Detect which cell encompasses the target text, then output its (x, y) center coordinate. 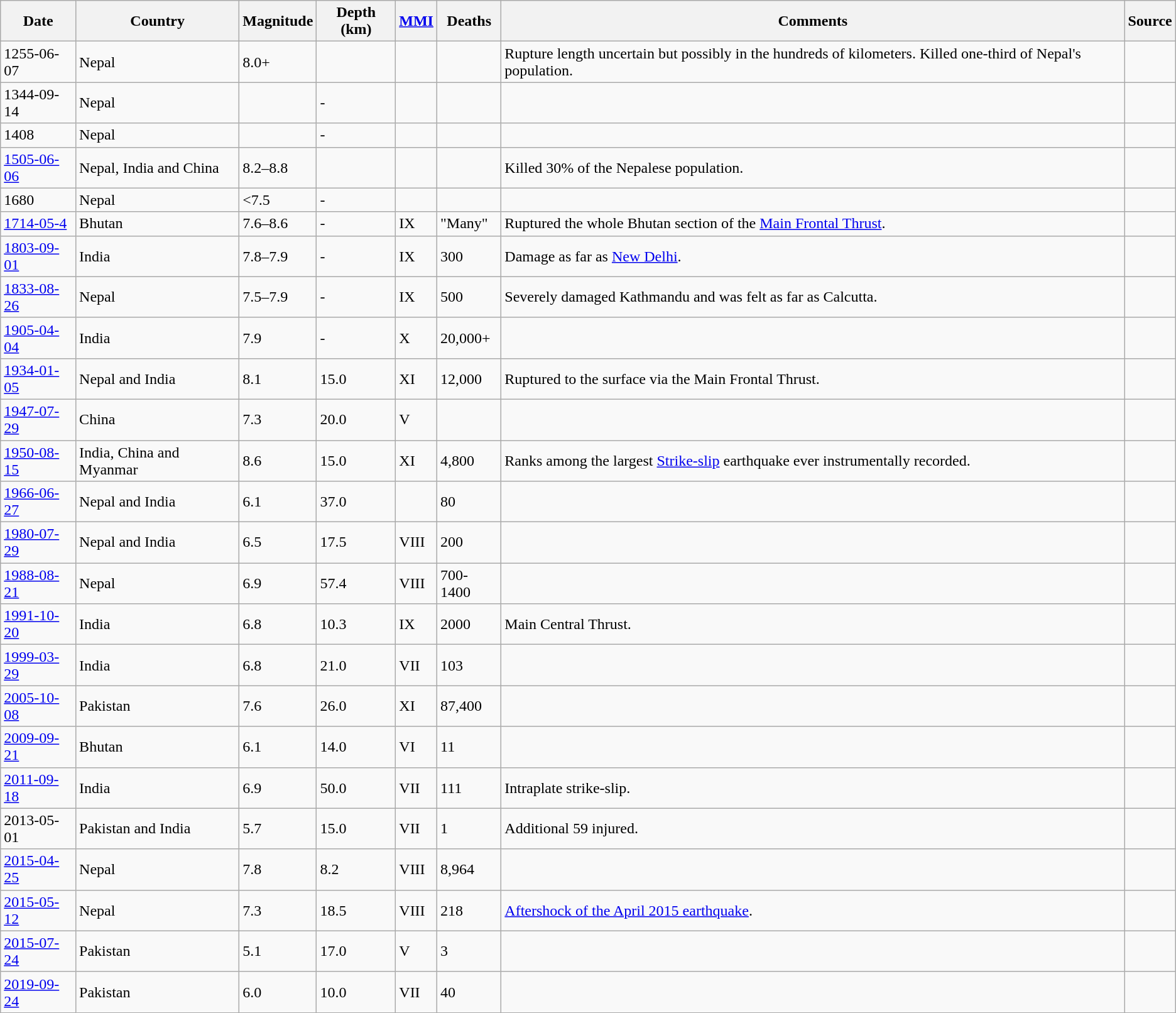
1680 (38, 200)
37.0 (356, 501)
7.9 (278, 338)
7.8 (278, 870)
Ruptured to the surface via the Main Frontal Thrust. (813, 378)
500 (469, 297)
87,400 (469, 706)
Comments (813, 21)
1833-08-26 (38, 297)
2015-04-25 (38, 870)
Ranks among the largest Strike-slip earthquake ever instrumentally recorded. (813, 460)
Country (158, 21)
Rupture length uncertain but possibly in the hundreds of kilometers. Killed one-third of Nepal's population. (813, 62)
20.0 (356, 420)
6.0 (278, 992)
8.2 (356, 870)
2019-09-24 (38, 992)
5.1 (278, 951)
Nepal, India and China (158, 167)
2013-05-01 (38, 828)
China (158, 420)
2000 (469, 625)
1408 (38, 135)
26.0 (356, 706)
50.0 (356, 788)
700-1400 (469, 583)
7.6 (278, 706)
Additional 59 injured. (813, 828)
2005-10-08 (38, 706)
Deaths (469, 21)
17.0 (356, 951)
5.7 (278, 828)
Source (1150, 21)
Aftershock of the April 2015 earthquake. (813, 910)
10.3 (356, 625)
8.6 (278, 460)
Intraplate strike-slip. (813, 788)
8.1 (278, 378)
80 (469, 501)
103 (469, 665)
218 (469, 910)
India, China and Myanmar (158, 460)
Killed 30% of the Nepalese population. (813, 167)
1999-03-29 (38, 665)
Magnitude (278, 21)
300 (469, 256)
Severely damaged Kathmandu and was felt as far as Calcutta. (813, 297)
8.0+ (278, 62)
1255-06-07 (38, 62)
1991-10-20 (38, 625)
1505-06-06 (38, 167)
1966-06-27 (38, 501)
1344-09-14 (38, 103)
1905-04-04 (38, 338)
6.5 (278, 543)
21.0 (356, 665)
2015-07-24 (38, 951)
2015-05-12 (38, 910)
2009-09-21 (38, 747)
4,800 (469, 460)
7.5–7.9 (278, 297)
200 (469, 543)
111 (469, 788)
X (416, 338)
20,000+ (469, 338)
2011-09-18 (38, 788)
10.0 (356, 992)
1947-07-29 (38, 420)
1980-07-29 (38, 543)
11 (469, 747)
17.5 (356, 543)
8,964 (469, 870)
Depth (km) (356, 21)
1714-05-4 (38, 224)
Ruptured the whole Bhutan section of the Main Frontal Thrust. (813, 224)
"Many" (469, 224)
Date (38, 21)
8.2–8.8 (278, 167)
<7.5 (278, 200)
Pakistan and India (158, 828)
7.6–8.6 (278, 224)
3 (469, 951)
Damage as far as New Delhi. (813, 256)
57.4 (356, 583)
12,000 (469, 378)
40 (469, 992)
1803-09-01 (38, 256)
1 (469, 828)
MMI (416, 21)
1950-08-15 (38, 460)
Main Central Thrust. (813, 625)
VI (416, 747)
7.8–7.9 (278, 256)
1934-01-05 (38, 378)
1988-08-21 (38, 583)
14.0 (356, 747)
18.5 (356, 910)
